Pinpoint the cell where the given text exists, returning its [x, y] midpoint coordinate. 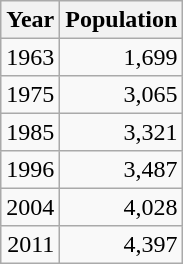
Population [122, 20]
Year [30, 20]
1975 [30, 94]
1985 [30, 132]
3,487 [122, 170]
2004 [30, 206]
3,321 [122, 132]
3,065 [122, 94]
4,397 [122, 244]
1963 [30, 56]
4,028 [122, 206]
2011 [30, 244]
1,699 [122, 56]
1996 [30, 170]
